Find where the given text appears and provide that cell's center as [x, y] coordinate. 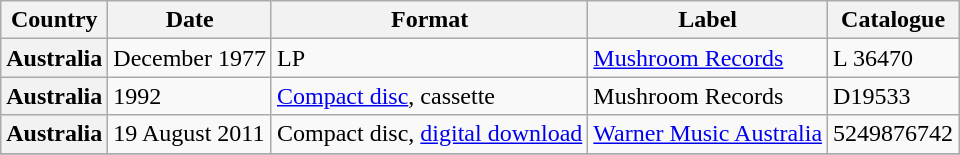
Compact disc, cassette [429, 96]
L 36470 [894, 58]
19 August 2011 [190, 134]
Date [190, 20]
LP [429, 58]
Country [54, 20]
Format [429, 20]
D19533 [894, 96]
Warner Music Australia [708, 134]
1992 [190, 96]
Compact disc, digital download [429, 134]
Catalogue [894, 20]
Label [708, 20]
December 1977 [190, 58]
5249876742 [894, 134]
